Output the [X, Y] coordinate of the center of the cell containing the given text.  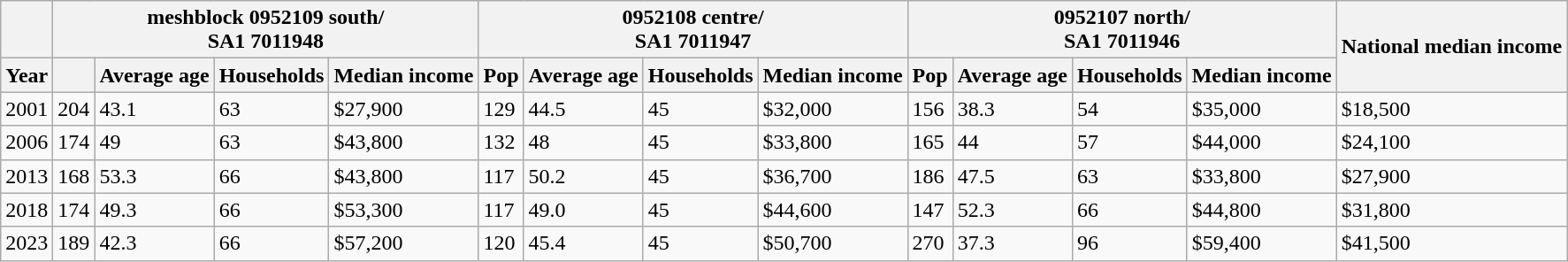
49.0 [584, 210]
204 [74, 109]
0952108 centre/SA1 7011947 [693, 30]
53.3 [154, 176]
156 [930, 109]
$18,500 [1451, 109]
186 [930, 176]
$59,400 [1261, 243]
2018 [27, 210]
168 [74, 176]
2013 [27, 176]
49.3 [154, 210]
meshblock 0952109 south/SA1 7011948 [265, 30]
0952107 north/SA1 7011946 [1121, 30]
189 [74, 243]
$57,200 [403, 243]
$53,300 [403, 210]
44.5 [584, 109]
2001 [27, 109]
132 [501, 143]
Year [27, 75]
$44,600 [833, 210]
49 [154, 143]
47.5 [1012, 176]
44 [1012, 143]
270 [930, 243]
54 [1129, 109]
$24,100 [1451, 143]
2023 [27, 243]
57 [1129, 143]
165 [930, 143]
96 [1129, 243]
$41,500 [1451, 243]
45.4 [584, 243]
37.3 [1012, 243]
42.3 [154, 243]
National median income [1451, 46]
50.2 [584, 176]
120 [501, 243]
$44,800 [1261, 210]
$36,700 [833, 176]
$35,000 [1261, 109]
43.1 [154, 109]
$44,000 [1261, 143]
38.3 [1012, 109]
$50,700 [833, 243]
$32,000 [833, 109]
2006 [27, 143]
52.3 [1012, 210]
$31,800 [1451, 210]
129 [501, 109]
147 [930, 210]
48 [584, 143]
